Provide the (x, y) coordinate of the cell's center where the given text is located.  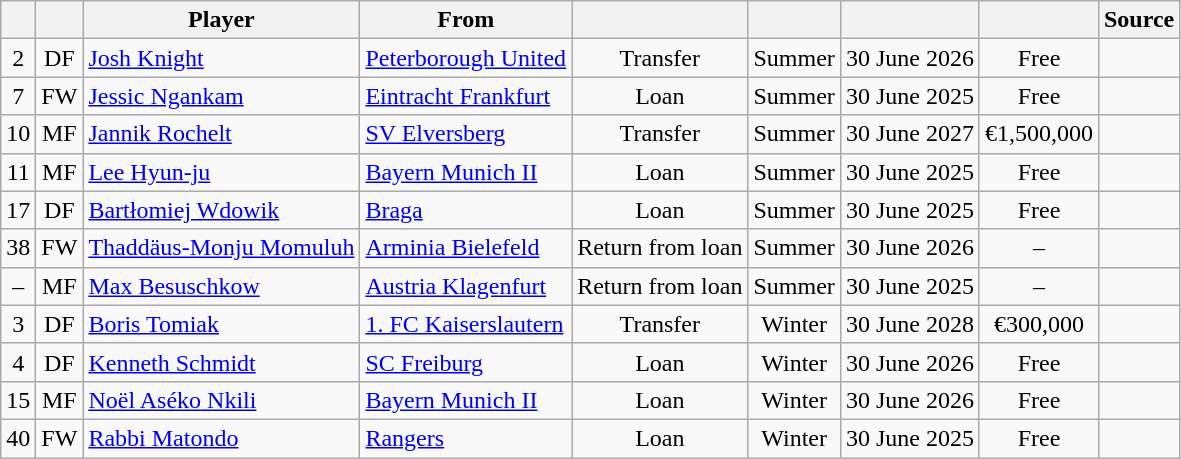
€1,500,000 (1038, 134)
Braga (466, 210)
Max Besuschkow (222, 286)
Peterborough United (466, 58)
Bartłomiej Wdowik (222, 210)
Lee Hyun-ju (222, 172)
Arminia Bielefeld (466, 248)
Eintracht Frankfurt (466, 96)
2 (18, 58)
30 June 2027 (910, 134)
Kenneth Schmidt (222, 362)
1. FC Kaiserslautern (466, 324)
€300,000 (1038, 324)
Rabbi Matondo (222, 438)
38 (18, 248)
SC Freiburg (466, 362)
15 (18, 400)
Rangers (466, 438)
SV Elversberg (466, 134)
40 (18, 438)
3 (18, 324)
11 (18, 172)
4 (18, 362)
Jessic Ngankam (222, 96)
7 (18, 96)
Noël Aséko Nkili (222, 400)
Player (222, 20)
Boris Tomiak (222, 324)
Thaddäus-Monju Momuluh (222, 248)
10 (18, 134)
17 (18, 210)
Austria Klagenfurt (466, 286)
Jannik Rochelt (222, 134)
Josh Knight (222, 58)
From (466, 20)
30 June 2028 (910, 324)
Source (1138, 20)
